Locate the cell with the specified text and output its [x, y] center coordinate. 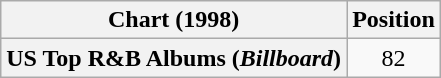
Position [394, 20]
Chart (1998) [174, 20]
82 [394, 58]
US Top R&B Albums (Billboard) [174, 58]
